For the text-containing cell, return its midpoint in [x, y] coordinate format. 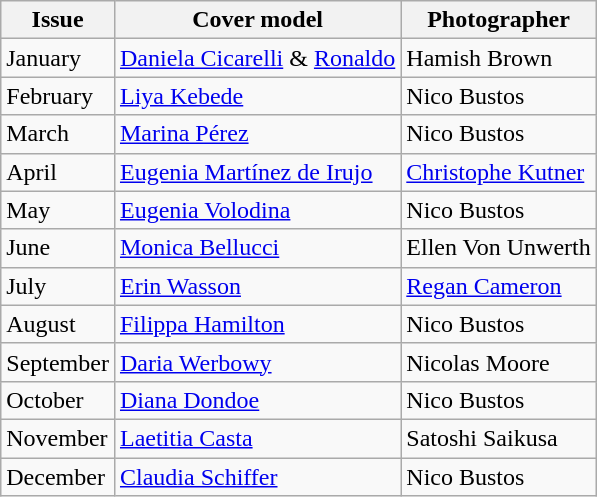
Nicolas Moore [498, 362]
Hamish Brown [498, 58]
February [58, 96]
Eugenia Martínez de Irujo [257, 172]
Issue [58, 20]
Laetitia Casta [257, 438]
Daniela Cicarelli & Ronaldo [257, 58]
Monica Bellucci [257, 248]
Marina Pérez [257, 134]
May [58, 210]
July [58, 286]
Ellen Von Unwerth [498, 248]
December [58, 477]
March [58, 134]
Cover model [257, 20]
Christophe Kutner [498, 172]
April [58, 172]
Liya Kebede [257, 96]
June [58, 248]
September [58, 362]
Daria Werbowy [257, 362]
Eugenia Volodina [257, 210]
August [58, 324]
Claudia Schiffer [257, 477]
November [58, 438]
Filippa Hamilton [257, 324]
January [58, 58]
Diana Dondoe [257, 400]
Satoshi Saikusa [498, 438]
Regan Cameron [498, 286]
Photographer [498, 20]
October [58, 400]
Erin Wasson [257, 286]
